Identify which cell holds the provided text, then report its (x, y) central coordinate. 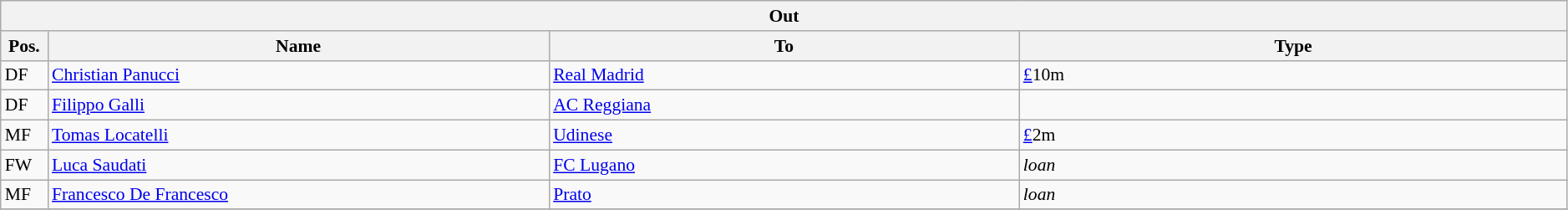
Name (298, 46)
AC Reggiana (784, 105)
Francesco De Francesco (298, 195)
Tomas Locatelli (298, 136)
Out (784, 16)
£2m (1293, 136)
FW (24, 165)
FC Lugano (784, 165)
To (784, 46)
Luca Saudati (298, 165)
£10m (1293, 75)
Udinese (784, 136)
Type (1293, 46)
Prato (784, 195)
Real Madrid (784, 75)
Pos. (24, 46)
Christian Panucci (298, 75)
Filippo Galli (298, 105)
